Determine the [X, Y] coordinate at the center of the cell enclosing the given text.  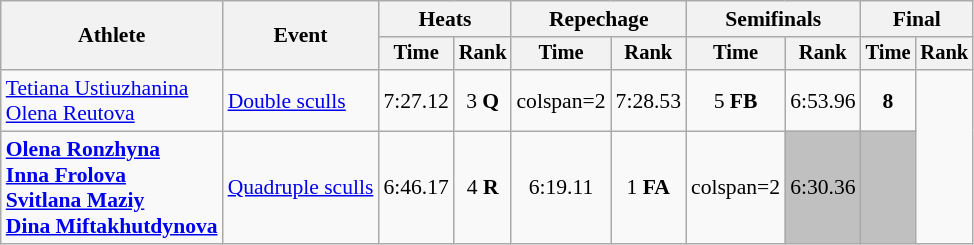
8 [888, 100]
6:53.96 [822, 100]
7:27.12 [416, 100]
Final [917, 19]
Semifinals [774, 19]
3 Q [483, 100]
7:28.53 [648, 100]
4 R [483, 188]
5 FB [736, 100]
6:19.11 [560, 188]
Double sculls [301, 100]
Heats [444, 19]
6:46.17 [416, 188]
Repechage [598, 19]
1 FA [648, 188]
Tetiana UstiuzhaninaOlena Reutova [112, 100]
Event [301, 36]
Athlete [112, 36]
Olena RonzhynaInna FrolovaSvitlana MaziyDina Miftakhutdynova [112, 188]
Quadruple sculls [301, 188]
6:30.36 [822, 188]
